Return the [X, Y] coordinate for the center point of the cell that contains the specified text.  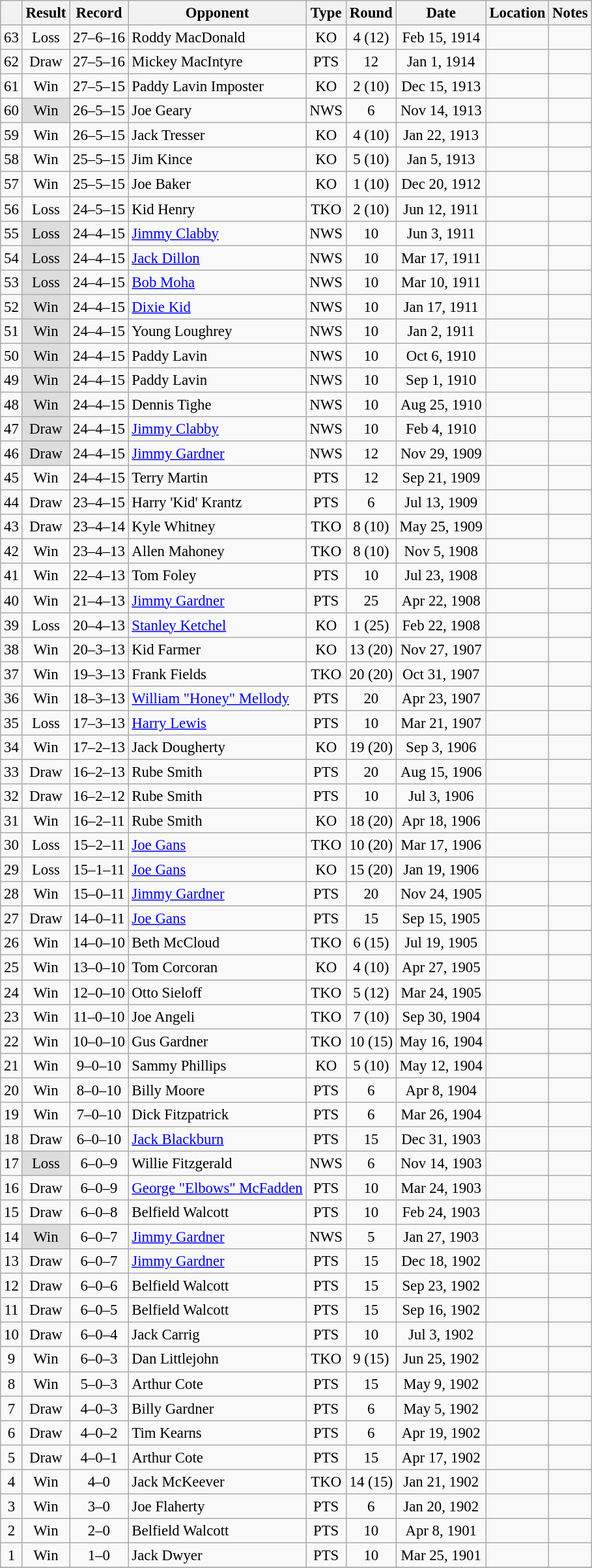
40 [12, 600]
13 [12, 1261]
15–2–11 [99, 845]
Jul 3, 1906 [441, 796]
Jack Carrig [218, 1335]
Billy Gardner [218, 1408]
27–6–16 [99, 38]
50 [12, 356]
Nov 14, 1903 [441, 1164]
19 (20) [371, 748]
4–0–3 [99, 1408]
Jan 17, 1911 [441, 307]
23–4–13 [99, 552]
Bob Moha [218, 282]
8–0–10 [99, 1090]
6–0–8 [99, 1212]
3–0 [99, 1506]
45 [12, 478]
16–2–11 [99, 821]
May 5, 1902 [441, 1408]
28 [12, 894]
Apr 22, 1908 [441, 600]
Jan 1, 1914 [441, 62]
Dec 15, 1913 [441, 87]
Result [46, 13]
Apr 23, 1907 [441, 699]
Nov 24, 1905 [441, 894]
Stanley Ketchel [218, 625]
Billy Moore [218, 1090]
5 (12) [371, 992]
42 [12, 552]
20–3–13 [99, 649]
Sep 3, 1906 [441, 748]
16–2–13 [99, 772]
15–0–11 [99, 894]
16–2–12 [99, 796]
2 [12, 1531]
Jack Dougherty [218, 748]
Nov 29, 1909 [441, 454]
Jan 22, 1913 [441, 135]
Mar 17, 1906 [441, 845]
33 [12, 772]
Nov 27, 1907 [441, 649]
24–5–15 [99, 209]
Joe Baker [218, 184]
Sep 21, 1909 [441, 478]
Apr 17, 1902 [441, 1457]
Jul 13, 1909 [441, 503]
11 [12, 1310]
58 [12, 160]
41 [12, 576]
Jul 3, 1902 [441, 1335]
22–4–13 [99, 576]
46 [12, 454]
Oct 31, 1907 [441, 674]
George "Elbows" McFadden [218, 1188]
Joe Flaherty [218, 1506]
6–0–3 [99, 1360]
Dec 18, 1902 [441, 1261]
13–0–10 [99, 968]
Jan 20, 1902 [441, 1506]
44 [12, 503]
Otto Sieloff [218, 992]
27–5–15 [99, 87]
4–0–2 [99, 1433]
Type [326, 13]
Sep 1, 1910 [441, 380]
Jul 23, 1908 [441, 576]
Joe Angeli [218, 1016]
Dan Littlejohn [218, 1360]
Mar 10, 1911 [441, 282]
Oct 6, 1910 [441, 356]
Dec 31, 1903 [441, 1139]
Jan 27, 1903 [441, 1237]
15 (20) [371, 870]
13 (20) [371, 649]
6–0–6 [99, 1286]
27–5–16 [99, 62]
17 [12, 1164]
Sep 15, 1905 [441, 919]
Jack Dillon [218, 258]
61 [12, 87]
21–4–13 [99, 600]
Sammy Phillips [218, 1065]
47 [12, 429]
May 25, 1909 [441, 527]
Sep 23, 1902 [441, 1286]
Notes [571, 13]
59 [12, 135]
Sep 30, 1904 [441, 1016]
Jack Dwyer [218, 1555]
12–0–10 [99, 992]
Jack McKeever [218, 1482]
Dixie Kid [218, 307]
Aug 25, 1910 [441, 404]
54 [12, 258]
10 (15) [371, 1041]
Young Loughrey [218, 331]
3 [12, 1506]
23–4–15 [99, 503]
49 [12, 380]
18 [12, 1139]
Record [99, 13]
4–0 [99, 1482]
Joe Geary [218, 111]
Mar 25, 1901 [441, 1555]
48 [12, 404]
19–3–13 [99, 674]
Feb 22, 1908 [441, 625]
17–3–13 [99, 723]
20 (20) [371, 674]
Mar 21, 1907 [441, 723]
10–0–10 [99, 1041]
32 [12, 796]
14–0–11 [99, 919]
23–4–14 [99, 527]
Jun 25, 1902 [441, 1360]
15–1–11 [99, 870]
Aug 15, 1906 [441, 772]
Date [441, 13]
Apr 18, 1906 [441, 821]
Mickey MacIntyre [218, 62]
Apr 27, 1905 [441, 968]
Frank Fields [218, 674]
14–0–10 [99, 944]
2–0 [99, 1531]
30 [12, 845]
Roddy MacDonald [218, 38]
Round [371, 13]
5–0–3 [99, 1384]
23 [12, 1016]
18 (20) [371, 821]
Allen Mahoney [218, 552]
Jun 12, 1911 [441, 209]
39 [12, 625]
22 [12, 1041]
4–0–1 [99, 1457]
60 [12, 111]
17–2–13 [99, 748]
Jan 2, 1911 [441, 331]
Paddy Lavin Imposter [218, 87]
63 [12, 38]
27 [12, 919]
Opponent [218, 13]
Sep 16, 1902 [441, 1310]
William "Honey" Mellody [218, 699]
6–0–5 [99, 1310]
21 [12, 1065]
26 [12, 944]
9 [12, 1360]
35 [12, 723]
7 (10) [371, 1016]
May 12, 1904 [441, 1065]
Jul 19, 1905 [441, 944]
Terry Martin [218, 478]
1 (10) [371, 184]
Mar 26, 1904 [441, 1115]
20–4–13 [99, 625]
1–0 [99, 1555]
Beth McCloud [218, 944]
May 9, 1902 [441, 1384]
Tim Kearns [218, 1433]
9–0–10 [99, 1065]
Dec 20, 1912 [441, 184]
Mar 24, 1905 [441, 992]
7 [12, 1408]
Tom Corcoran [218, 968]
Jan 5, 1913 [441, 160]
6 (15) [371, 944]
Nov 14, 1913 [441, 111]
Jack Tresser [218, 135]
14 [12, 1237]
Gus Gardner [218, 1041]
56 [12, 209]
Feb 24, 1903 [441, 1212]
Dick Fitzpatrick [218, 1115]
7–0–10 [99, 1115]
51 [12, 331]
Nov 5, 1908 [441, 552]
Mar 24, 1903 [441, 1188]
Apr 8, 1904 [441, 1090]
Mar 17, 1911 [441, 258]
Jack Blackburn [218, 1139]
Jun 3, 1911 [441, 233]
14 (15) [371, 1482]
Apr 8, 1901 [441, 1531]
57 [12, 184]
62 [12, 62]
Location [517, 13]
24 [12, 992]
Jim Kince [218, 160]
29 [12, 870]
43 [12, 527]
Apr 19, 1902 [441, 1433]
Kid Henry [218, 209]
1 (25) [371, 625]
16 [12, 1188]
Jan 19, 1906 [441, 870]
18–3–13 [99, 699]
10 (20) [371, 845]
34 [12, 748]
Tom Foley [218, 576]
55 [12, 233]
4 [12, 1482]
Feb 4, 1910 [441, 429]
Feb 15, 1914 [441, 38]
37 [12, 674]
11–0–10 [99, 1016]
8 [12, 1384]
Kyle Whitney [218, 527]
19 [12, 1115]
Jan 21, 1902 [441, 1482]
4 (12) [371, 38]
38 [12, 649]
6–0–10 [99, 1139]
52 [12, 307]
31 [12, 821]
Dennis Tighe [218, 404]
Harry Lewis [218, 723]
6–0–4 [99, 1335]
36 [12, 699]
1 [12, 1555]
May 16, 1904 [441, 1041]
53 [12, 282]
Harry 'Kid' Krantz [218, 503]
Kid Farmer [218, 649]
9 (15) [371, 1360]
Willie Fitzgerald [218, 1164]
